From the cell containing the given text, extract its center point as [X, Y] coordinate. 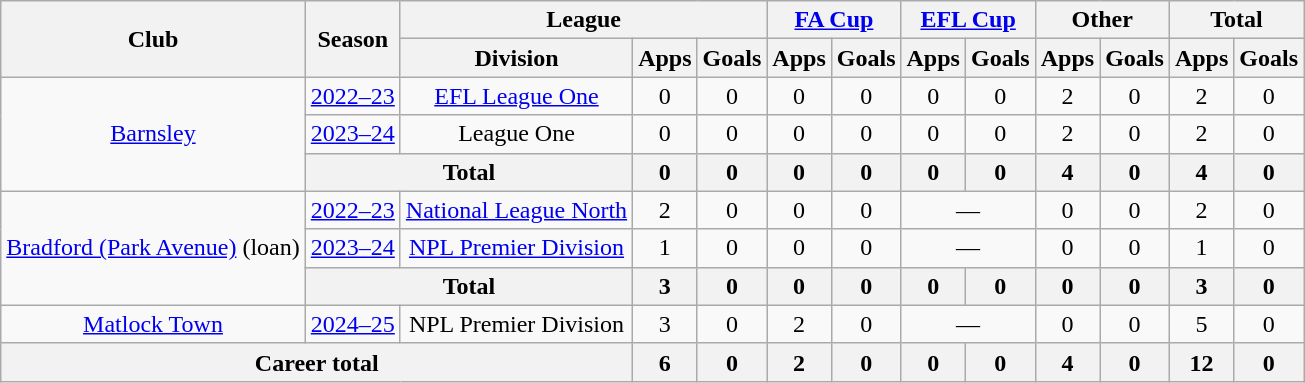
League One [516, 134]
League [583, 20]
Barnsley [154, 134]
EFL Cup [968, 20]
5 [1201, 324]
Matlock Town [154, 324]
EFL League One [516, 96]
Other [1102, 20]
Career total [317, 362]
Club [154, 39]
National League North [516, 210]
Season [352, 39]
Bradford (Park Avenue) (loan) [154, 248]
2024–25 [352, 324]
6 [665, 362]
12 [1201, 362]
Division [516, 58]
FA Cup [834, 20]
